Determine the [X, Y] coordinate at the center of the cell enclosing the given text.  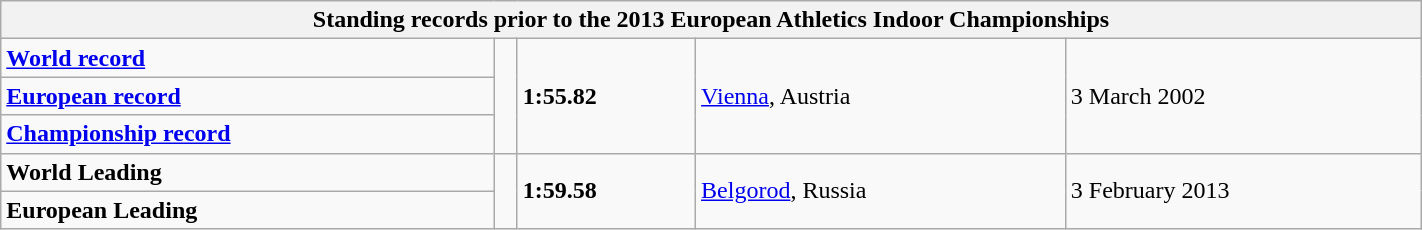
European record [248, 96]
European Leading [248, 210]
3 March 2002 [1243, 96]
1:59.58 [606, 191]
1:55.82 [606, 96]
World record [248, 58]
World Leading [248, 172]
3 February 2013 [1243, 191]
Vienna, Austria [881, 96]
Belgorod, Russia [881, 191]
Championship record [248, 134]
Standing records prior to the 2013 European Athletics Indoor Championships [711, 20]
